For the text-containing cell, return its midpoint in (X, Y) coordinate format. 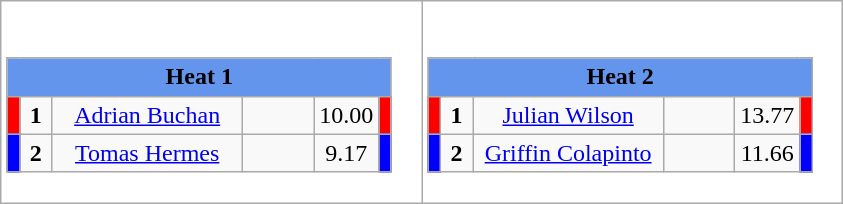
10.00 (346, 115)
9.17 (346, 153)
13.77 (768, 115)
Heat 1 (199, 77)
Tomas Hermes (148, 153)
Heat 2 1 Julian Wilson 13.77 2 Griffin Colapinto 11.66 (632, 102)
Julian Wilson (568, 115)
Adrian Buchan (148, 115)
Griffin Colapinto (568, 153)
Heat 2 (620, 77)
Heat 1 1 Adrian Buchan 10.00 2 Tomas Hermes 9.17 (212, 102)
11.66 (768, 153)
